From the cell containing the given text, extract its center point as [X, Y] coordinate. 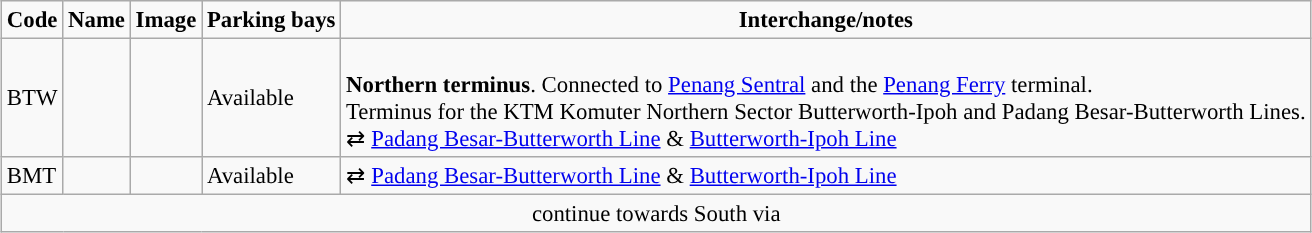
continue towards South via [656, 214]
BTW [32, 98]
Interchange/notes [826, 20]
Code [32, 20]
BMT [32, 176]
Name [97, 20]
Parking bays [272, 20]
Image [166, 20]
⇄ Padang Besar-Butterworth Line & Butterworth-Ipoh Line [826, 176]
